Scan for the cell matching the given text and deliver its (x, y) coordinate at center. 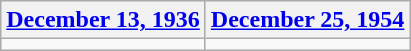
December 13, 1936 (104, 20)
December 25, 1954 (308, 20)
